Scan for the cell matching the given text and deliver its (x, y) coordinate at center. 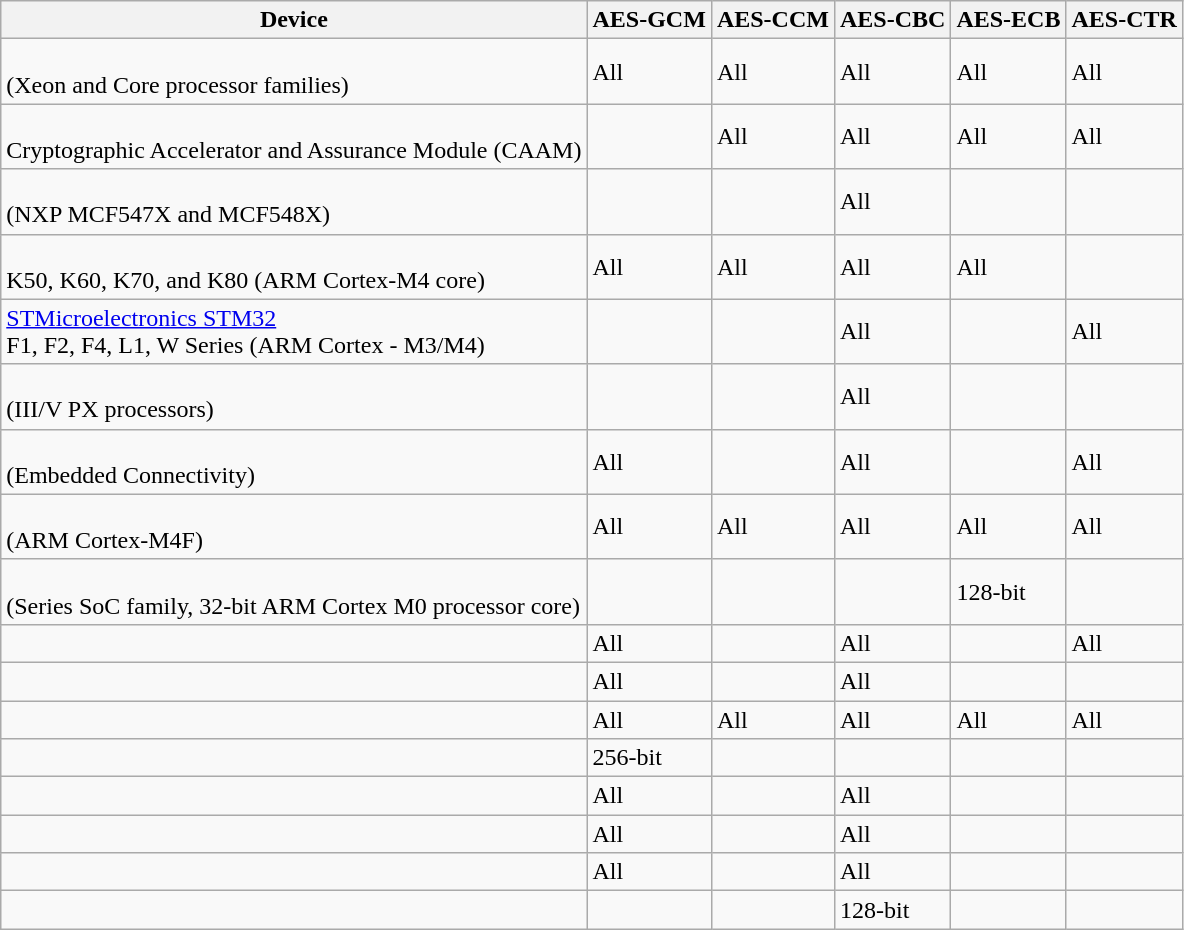
AES-CCM (772, 20)
K50, K60, K70, and K80 (ARM Cortex-M4 core) (294, 266)
(Embedded Connectivity) (294, 462)
Cryptographic Accelerator and Assurance Module (CAAM) (294, 136)
(Series SoC family, 32-bit ARM Cortex M0 processor core) (294, 592)
(NXP MCF547X and MCF548X) (294, 202)
256-bit (649, 758)
(Xeon and Core processor families) (294, 72)
AES-CTR (1124, 20)
AES-GCM (649, 20)
(III/V PX processors) (294, 396)
AES-ECB (1008, 20)
Device (294, 20)
STMicroelectronics STM32F1, F2, F4, L1, W Series (ARM Cortex - M3/M4) (294, 332)
AES-CBC (892, 20)
(ARM Cortex-M4F) (294, 526)
